Search for the cell housing the specified text and yield its (x, y) center coordinate. 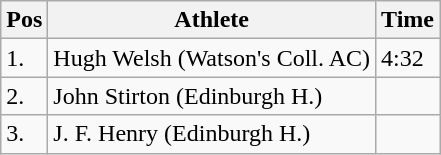
3. (24, 134)
Athlete (212, 20)
2. (24, 96)
1. (24, 58)
4:32 (408, 58)
J. F. Henry (Edinburgh H.) (212, 134)
Time (408, 20)
John Stirton (Edinburgh H.) (212, 96)
Hugh Welsh (Watson's Coll. AC) (212, 58)
Pos (24, 20)
